For the text-containing cell, return its midpoint in [X, Y] coordinate format. 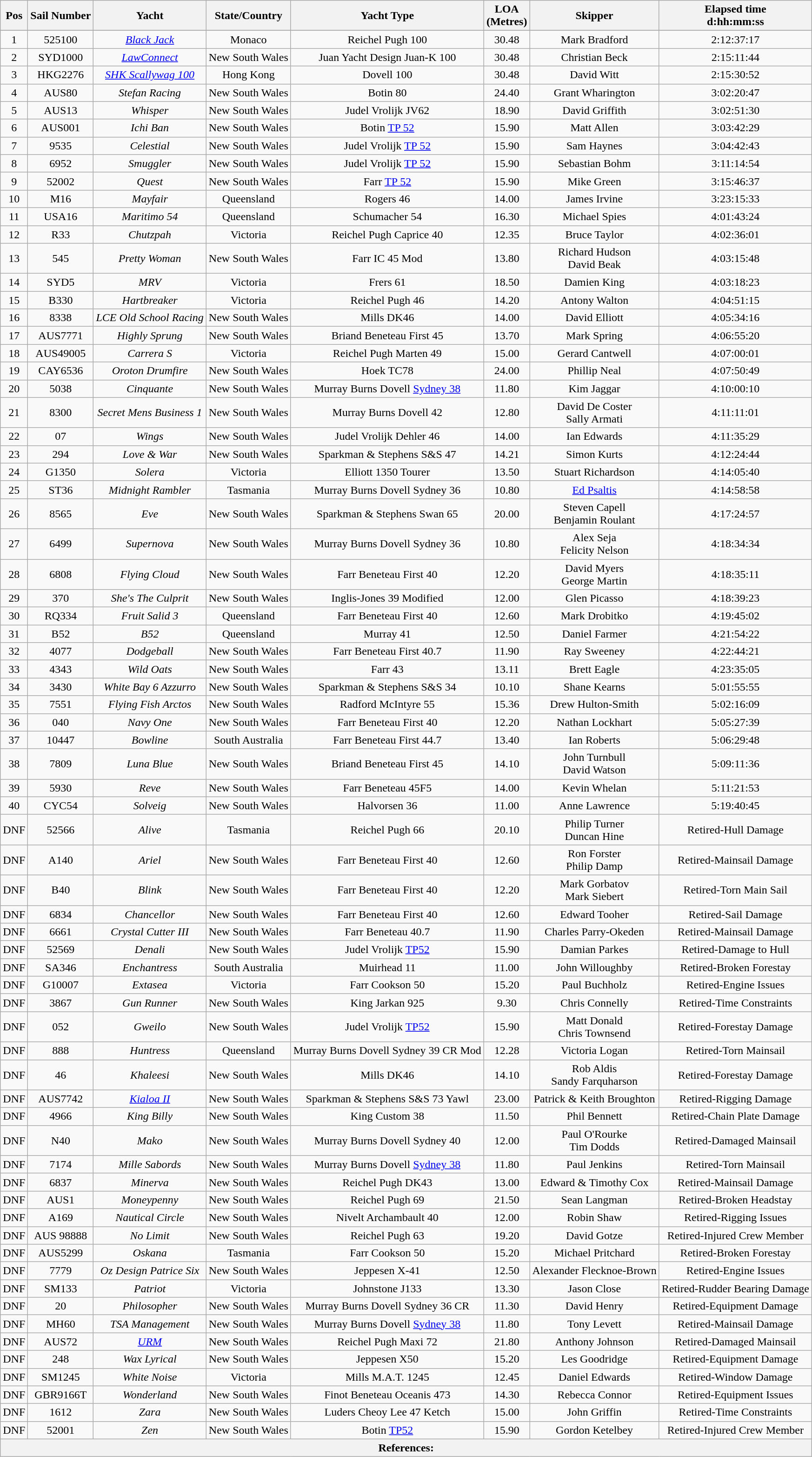
Grant Wharington [594, 93]
Tony Levett [594, 1324]
Murray Burns Dovell Sydney 39 CR Mod [387, 1051]
Philosopher [150, 1306]
12.80 [507, 412]
Monaco [248, 40]
4:02:36:01 [735, 234]
Zen [150, 1430]
4:22:44:21 [735, 651]
21.50 [507, 1200]
Jeppesen X-41 [387, 1271]
SYD5 [60, 282]
10.10 [507, 687]
White Noise [150, 1377]
Hoek TC78 [387, 371]
40 [14, 806]
6834 [60, 914]
Murray 41 [387, 634]
Phillip Neal [594, 371]
Sparkman & Stephens Swan 65 [387, 514]
1612 [60, 1412]
LOA (Metres) [507, 16]
Sparkman & Stephens S&S 47 [387, 454]
Mako [150, 1140]
Elapsed time d:hh:mm:ss [735, 16]
Juan Yacht Design Juan-K 100 [387, 57]
Stuart Richardson [594, 472]
CYC54 [60, 806]
7551 [60, 705]
AUS49005 [60, 353]
Ian Edwards [594, 436]
Schumacher 54 [387, 216]
AUS80 [60, 93]
Simon Kurts [594, 454]
Richard Hudson David Beak [594, 259]
15 [14, 300]
King Custom 38 [387, 1116]
16.30 [507, 216]
Inglis-Jones 39 Modified [387, 598]
AUS1 [60, 1200]
Rob Aldis Sandy Farquharson [594, 1075]
References: [406, 1448]
Murray Burns Dovell Sydney 40 [387, 1140]
3:03:42:29 [735, 128]
27 [14, 544]
52002 [60, 181]
Kialoa II [150, 1099]
Love & War [150, 454]
Matt Allen [594, 128]
Pos [14, 16]
2:15:30:52 [735, 75]
13.00 [507, 1182]
14.21 [507, 454]
Retired-Broken Headstay [735, 1200]
Solera [150, 472]
8 [14, 163]
10447 [60, 740]
Ian Roberts [594, 740]
Gun Runner [150, 1003]
5:11:21:53 [735, 788]
Patriot [150, 1289]
Christian Beck [594, 57]
4:18:35:11 [735, 574]
8565 [60, 514]
SA346 [60, 967]
Steven Capell Benjamin Roulant [594, 514]
Reichel Pugh 69 [387, 1200]
6952 [60, 163]
Judel Vrolijk Dehler 46 [387, 436]
4:19:45:02 [735, 616]
Elliott 1350 Tourer [387, 472]
Farr Beneteau 45F5 [387, 788]
14 [14, 282]
Wax Lyrical [150, 1359]
Ichi Ban [150, 128]
Drew Hulton-Smith [594, 705]
4:11:35:29 [735, 436]
Botin TP 52 [387, 128]
Navy One [150, 722]
545 [60, 259]
Farr 43 [387, 669]
12.35 [507, 234]
19.20 [507, 1235]
Retired-Window Damage [735, 1377]
B40 [60, 890]
3 [14, 75]
4:10:00:10 [735, 389]
Reichel Pugh Marten 49 [387, 353]
3867 [60, 1003]
4077 [60, 651]
3:02:20:47 [735, 93]
G1350 [60, 472]
Rebecca Connor [594, 1395]
4343 [60, 669]
46 [60, 1075]
7809 [60, 764]
4:06:55:20 [735, 336]
Luna Blue [150, 764]
4:11:11:01 [735, 412]
6808 [60, 574]
Whisper [150, 110]
David Myers George Martin [594, 574]
13 [14, 259]
Carrera S [150, 353]
370 [60, 598]
G10007 [60, 985]
7 [14, 146]
N40 [60, 1140]
David Henry [594, 1306]
B330 [60, 300]
5:05:27:39 [735, 722]
Muirhead 11 [387, 967]
10 [14, 199]
AUS5299 [60, 1253]
24 [14, 472]
Murray Burns Dovell 42 [387, 412]
Moneypenny [150, 1200]
8338 [60, 318]
John Willoughby [594, 967]
Les Goodridge [594, 1359]
Luders Cheoy Lee 47 Ketch [387, 1412]
Edward Tooher [594, 914]
Black Jack [150, 40]
Smuggler [150, 163]
Celestial [150, 146]
Gordon Ketelbey [594, 1430]
Matt Donald Chris Townsend [594, 1027]
34 [14, 687]
Hong Kong [248, 75]
GBR9166T [60, 1395]
David Witt [594, 75]
Flying Cloud [150, 574]
Ron Forster Philip Damp [594, 860]
Farr IC 45 Mod [387, 259]
Cinquante [150, 389]
12.45 [507, 1377]
Extasea [150, 985]
2:15:11:44 [735, 57]
She's The Culprit [150, 598]
David Griffith [594, 110]
CAY6536 [60, 371]
SM133 [60, 1289]
39 [14, 788]
26 [14, 514]
David Elliott [594, 318]
David De Coster Sally Armati [594, 412]
Chutzpah [150, 234]
SYD1000 [60, 57]
Oskana [150, 1253]
Pretty Woman [150, 259]
4:18:39:23 [735, 598]
1 [14, 40]
Edward & Timothy Cox [594, 1182]
Reichel Pugh 66 [387, 829]
AUS7742 [60, 1099]
Wild Oats [150, 669]
Sparkman & Stephens S&S 73 Yawl [387, 1099]
Reichel Pugh 100 [387, 40]
AUS72 [60, 1342]
Reichel Pugh Caprice 40 [387, 234]
Paul O'Rourke Tim Dodds [594, 1140]
9 [14, 181]
Midnight Rambler [150, 490]
Retired-Damage to Hull [735, 950]
30 [14, 616]
A169 [60, 1217]
Sparkman & Stephens S&S 34 [387, 687]
14.20 [507, 300]
Nathan Lockhart [594, 722]
MRV [150, 282]
Halvorsen 36 [387, 806]
4:03:15:48 [735, 259]
Retired-Equipment Issues [735, 1395]
State/Country [248, 16]
David Gotze [594, 1235]
Enchantress [150, 967]
35 [14, 705]
King Jarkan 925 [387, 1003]
Gerard Cantwell [594, 353]
Mark Bradford [594, 40]
36 [14, 722]
11.50 [507, 1116]
07 [60, 436]
LawConnect [150, 57]
248 [60, 1359]
7779 [60, 1271]
Michael Pritchard [594, 1253]
Mille Sabords [150, 1164]
4 [14, 93]
Oroton Drumfire [150, 371]
Paul Jenkins [594, 1164]
18.90 [507, 110]
Murray Burns Dovell Sydney 36 CR [387, 1306]
Retired-Rudder Bearing Damage [735, 1289]
18.50 [507, 282]
Antony Walton [594, 300]
Wings [150, 436]
Eve [150, 514]
7174 [60, 1164]
6499 [60, 544]
Retired-Torn Main Sail [735, 890]
Bruce Taylor [594, 234]
Farr Beneteau 40.7 [387, 932]
Reichel Pugh 63 [387, 1235]
20.00 [507, 514]
29 [14, 598]
5:01:55:55 [735, 687]
Reve [150, 788]
TSA Management [150, 1324]
Shane Kearns [594, 687]
Johnstone J133 [387, 1289]
5 [14, 110]
23.00 [507, 1099]
AUS 98888 [60, 1235]
4:07:50:49 [735, 371]
Highly Sprung [150, 336]
17 [14, 336]
RQ334 [60, 616]
Sebastian Bohm [594, 163]
A140 [60, 860]
20.10 [507, 829]
AUS001 [60, 128]
Ariel [150, 860]
12 [14, 234]
Yacht [150, 16]
Botin TP52 [387, 1430]
Sam Haynes [594, 146]
Mark Drobitko [594, 616]
USA16 [60, 216]
Supernova [150, 544]
4:17:24:57 [735, 514]
6837 [60, 1182]
Mayfair [150, 199]
URM [150, 1342]
37 [14, 740]
Zara [150, 1412]
525100 [60, 40]
2:12:37:17 [735, 40]
4966 [60, 1116]
4:07:00:01 [735, 353]
Alexander Flecknoe-Brown [594, 1271]
4:23:35:05 [735, 669]
Philip Turner Duncan Hine [594, 829]
Jason Close [594, 1289]
No Limit [150, 1235]
Charles Parry-Okeden [594, 932]
Nautical Circle [150, 1217]
Khaleesi [150, 1075]
Reichel Pugh DK43 [387, 1182]
12.28 [507, 1051]
22 [14, 436]
Daniel Farmer [594, 634]
LCE Old School Racing [150, 318]
Fruit Salid 3 [150, 616]
32 [14, 651]
13.11 [507, 669]
Dovell 100 [387, 75]
5:19:40:45 [735, 806]
Retired-Hull Damage [735, 829]
4:03:18:23 [735, 282]
4:04:51:15 [735, 300]
SHK Scallywag 100 [150, 75]
11.30 [507, 1306]
Chris Connelly [594, 1003]
Nivelt Archambault 40 [387, 1217]
Skipper [594, 16]
23 [14, 454]
Phil Bennett [594, 1116]
2 [14, 57]
13.70 [507, 336]
Kim Jaggar [594, 389]
4:05:34:16 [735, 318]
4:21:54:22 [735, 634]
040 [60, 722]
5930 [60, 788]
Mark Spring [594, 336]
9.30 [507, 1003]
Anthony Johnson [594, 1342]
11 [14, 216]
6 [14, 128]
Robin Shaw [594, 1217]
19 [14, 371]
SM1245 [60, 1377]
Sail Number [60, 16]
John Griffin [594, 1412]
52566 [60, 829]
5:02:16:09 [735, 705]
21 [14, 412]
5:09:11:36 [735, 764]
4:14:58:58 [735, 490]
294 [60, 454]
24.00 [507, 371]
8300 [60, 412]
Victoria Logan [594, 1051]
Retired-Rigging Issues [735, 1217]
Maritimo 54 [150, 216]
28 [14, 574]
Kevin Whelan [594, 788]
Denali [150, 950]
Anne Lawrence [594, 806]
Retired-Chain Plate Damage [735, 1116]
3:11:14:54 [735, 163]
52569 [60, 950]
M16 [60, 199]
5038 [60, 389]
Retired-Rigging Damage [735, 1099]
Farr Beneteau First 44.7 [387, 740]
4:18:34:34 [735, 544]
38 [14, 764]
Frers 61 [387, 282]
Bowline [150, 740]
Chancellor [150, 914]
33 [14, 669]
13.40 [507, 740]
Patrick & Keith Broughton [594, 1099]
Ray Sweeney [594, 651]
Flying Fish Arctos [150, 705]
Damien King [594, 282]
3:23:15:33 [735, 199]
13.30 [507, 1289]
AUS7771 [60, 336]
Michael Spies [594, 216]
Quest [150, 181]
R33 [60, 234]
6661 [60, 932]
4:12:24:44 [735, 454]
Blink [150, 890]
Farr TP 52 [387, 181]
25 [14, 490]
13.80 [507, 259]
Paul Buchholz [594, 985]
HKG2276 [60, 75]
13.50 [507, 472]
4:01:43:24 [735, 216]
Finot Beneteau Oceanis 473 [387, 1395]
Dodgeball [150, 651]
Judel Vrolijk JV62 [387, 110]
16 [14, 318]
18 [14, 353]
15.36 [507, 705]
Farr Beneteau First 40.7 [387, 651]
24.40 [507, 93]
Yacht Type [387, 16]
Minerva [150, 1182]
King Billy [150, 1116]
Sean Langman [594, 1200]
Glen Picasso [594, 598]
Mark Gorbatov Mark Siebert [594, 890]
White Bay 6 Azzurro [150, 687]
Jeppesen X50 [387, 1359]
21.80 [507, 1342]
MH60 [60, 1324]
3:15:46:37 [735, 181]
Rogers 46 [387, 199]
Ed Psaltis [594, 490]
888 [60, 1051]
Wonderland [150, 1395]
James Irvine [594, 199]
Oz Design Patrice Six [150, 1271]
Mills M.A.T. 1245 [387, 1377]
Daniel Edwards [594, 1377]
5:06:29:48 [735, 740]
3:04:42:43 [735, 146]
52001 [60, 1430]
Brett Eagle [594, 669]
AUS13 [60, 110]
Huntress [150, 1051]
Damian Parkes [594, 950]
Crystal Cutter III [150, 932]
3:02:51:30 [735, 110]
Alive [150, 829]
Secret Mens Business 1 [150, 412]
Stefan Racing [150, 93]
Gweilo [150, 1027]
Mike Green [594, 181]
14.30 [507, 1395]
Reichel Pugh 46 [387, 300]
Botin 80 [387, 93]
John Turnbull David Watson [594, 764]
31 [14, 634]
Radford McIntyre 55 [387, 705]
ST36 [60, 490]
Reichel Pugh Maxi 72 [387, 1342]
9535 [60, 146]
Retired-Sail Damage [735, 914]
Solveig [150, 806]
052 [60, 1027]
3430 [60, 687]
Hartbreaker [150, 300]
Alex Seja Felicity Nelson [594, 544]
4:14:05:40 [735, 472]
